Return (X, Y) of the center of cell containing provided text 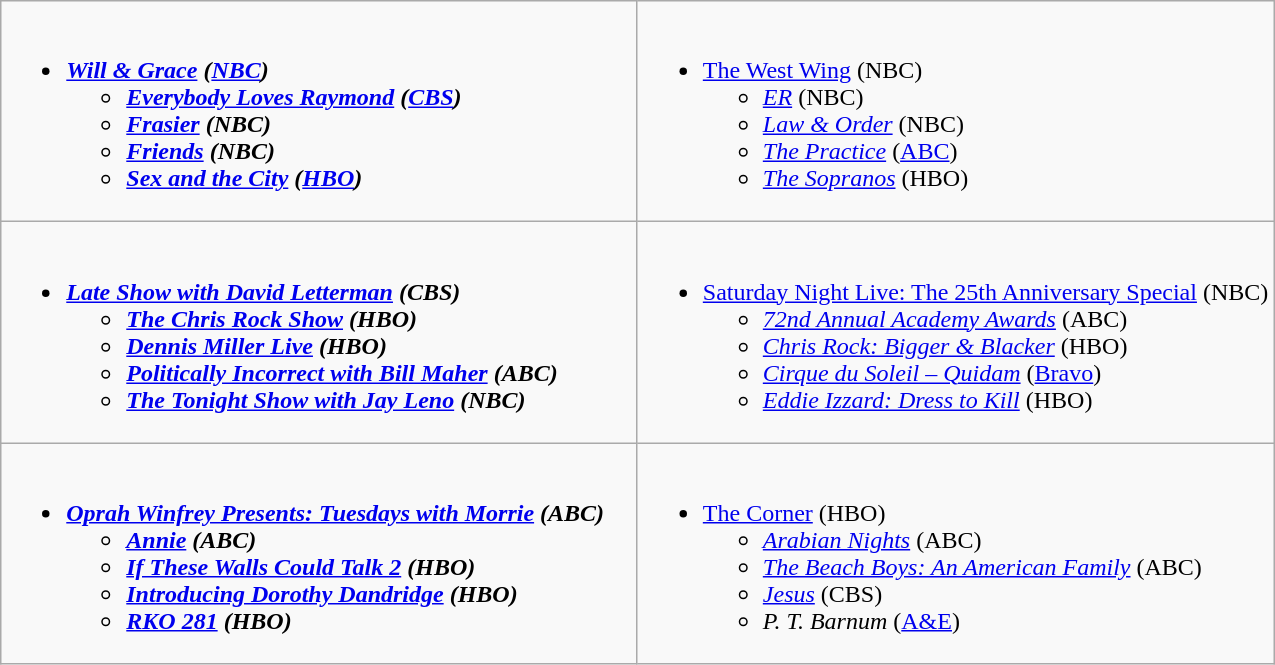
The West Wing (NBC)ER (NBC)Law & Order (NBC)The Practice (ABC)The Sopranos (HBO) (956, 112)
Oprah Winfrey Presents: Tuesdays with Morrie (ABC)Annie (ABC)If These Walls Could Talk 2 (HBO)Introducing Dorothy Dandridge (HBO)RKO 281 (HBO) (320, 554)
Will & Grace (NBC)Everybody Loves Raymond (CBS)Frasier (NBC)Friends (NBC)Sex and the City (HBO) (320, 112)
The Corner (HBO)Arabian Nights (ABC)The Beach Boys: An American Family (ABC)Jesus (CBS)P. T. Barnum (A&E) (956, 554)
